Detect which cell encompasses the target text, then output its [X, Y] center coordinate. 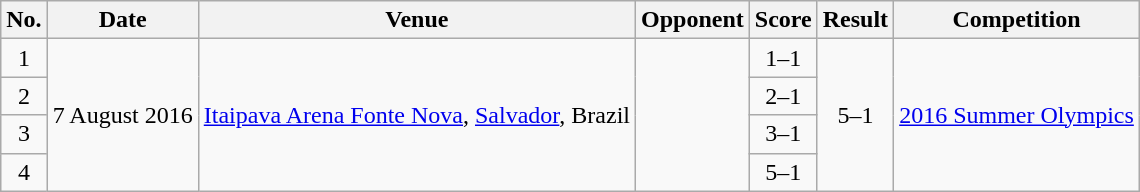
Result [855, 20]
7 August 2016 [122, 115]
2–1 [783, 96]
2016 Summer Olympics [1017, 115]
1 [24, 58]
2 [24, 96]
4 [24, 172]
3–1 [783, 134]
Score [783, 20]
Itaipava Arena Fonte Nova, Salvador, Brazil [416, 115]
Competition [1017, 20]
3 [24, 134]
Venue [416, 20]
1–1 [783, 58]
Opponent [693, 20]
Date [122, 20]
No. [24, 20]
